Extract the [X, Y] coordinate from the center of the cell holding the provided text.  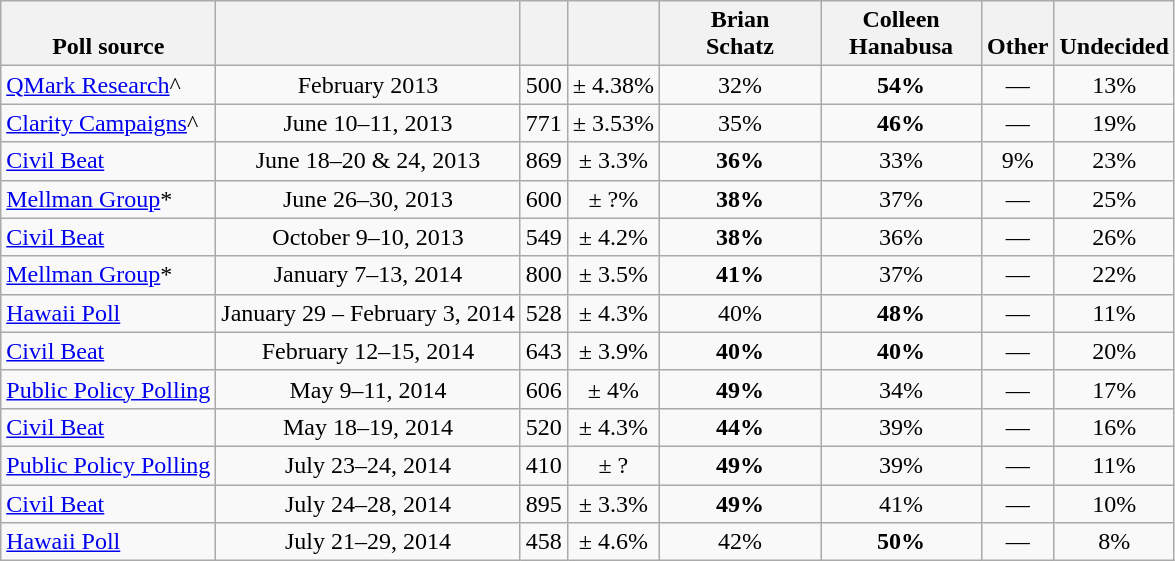
23% [1114, 161]
800 [544, 275]
± 4% [613, 389]
ColleenHanabusa [902, 34]
Undecided [1114, 34]
January 7–13, 2014 [368, 275]
54% [902, 85]
Poll source [108, 34]
± ?% [613, 199]
35% [740, 123]
42% [740, 542]
520 [544, 427]
QMark Research^ [108, 85]
July 21–29, 2014 [368, 542]
16% [1114, 427]
± 4.2% [613, 237]
34% [902, 389]
February 12–15, 2014 [368, 351]
33% [902, 161]
June 26–30, 2013 [368, 199]
13% [1114, 85]
410 [544, 465]
19% [1114, 123]
January 29 – February 3, 2014 [368, 313]
10% [1114, 503]
February 2013 [368, 85]
± 3.5% [613, 275]
44% [740, 427]
July 23–24, 2014 [368, 465]
895 [544, 503]
600 [544, 199]
50% [902, 542]
9% [1018, 161]
May 9–11, 2014 [368, 389]
± 3.9% [613, 351]
17% [1114, 389]
Other [1018, 34]
Clarity Campaigns^ [108, 123]
20% [1114, 351]
458 [544, 542]
BrianSchatz [740, 34]
22% [1114, 275]
± ? [613, 465]
June 10–11, 2013 [368, 123]
± 4.6% [613, 542]
500 [544, 85]
643 [544, 351]
48% [902, 313]
32% [740, 85]
549 [544, 237]
46% [902, 123]
771 [544, 123]
May 18–19, 2014 [368, 427]
26% [1114, 237]
± 4.38% [613, 85]
606 [544, 389]
25% [1114, 199]
June 18–20 & 24, 2013 [368, 161]
± 3.53% [613, 123]
October 9–10, 2013 [368, 237]
528 [544, 313]
July 24–28, 2014 [368, 503]
869 [544, 161]
8% [1114, 542]
